From the cell containing the given text, extract its center point as (X, Y) coordinate. 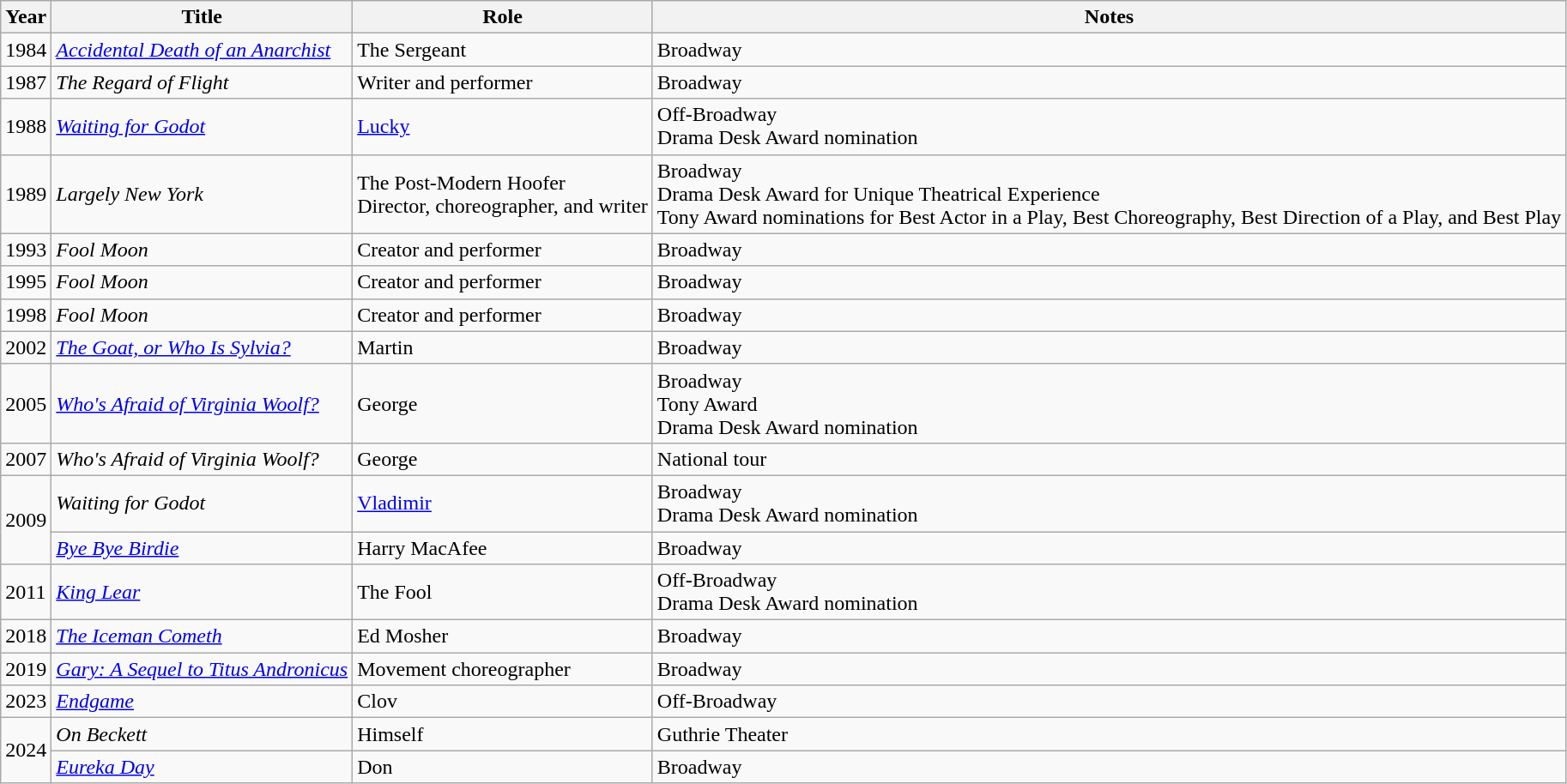
Ed Mosher (503, 636)
The Post-Modern HooferDirector, choreographer, and writer (503, 194)
The Fool (503, 592)
Writer and performer (503, 82)
National tour (1109, 459)
1993 (26, 250)
Largely New York (203, 194)
The Sergeant (503, 50)
BroadwayDrama Desk Award nomination (1109, 503)
Clov (503, 702)
2023 (26, 702)
2007 (26, 459)
The Iceman Cometh (203, 636)
Title (203, 17)
Vladimir (503, 503)
Year (26, 17)
Movement choreographer (503, 669)
2011 (26, 592)
2005 (26, 403)
The Regard of Flight (203, 82)
Notes (1109, 17)
Harry MacAfee (503, 548)
Guthrie Theater (1109, 734)
Himself (503, 734)
1989 (26, 194)
1995 (26, 282)
2024 (26, 751)
Gary: A Sequel to Titus Andronicus (203, 669)
2002 (26, 347)
1988 (26, 127)
Role (503, 17)
Lucky (503, 127)
Don (503, 767)
2009 (26, 520)
The Goat, or Who Is Sylvia? (203, 347)
2018 (26, 636)
1984 (26, 50)
King Lear (203, 592)
On Beckett (203, 734)
1998 (26, 315)
Martin (503, 347)
Endgame (203, 702)
Eureka Day (203, 767)
2019 (26, 669)
Accidental Death of an Anarchist (203, 50)
1987 (26, 82)
Bye Bye Birdie (203, 548)
Off-Broadway (1109, 702)
BroadwayTony AwardDrama Desk Award nomination (1109, 403)
